Return [X, Y] of the center of cell containing provided text 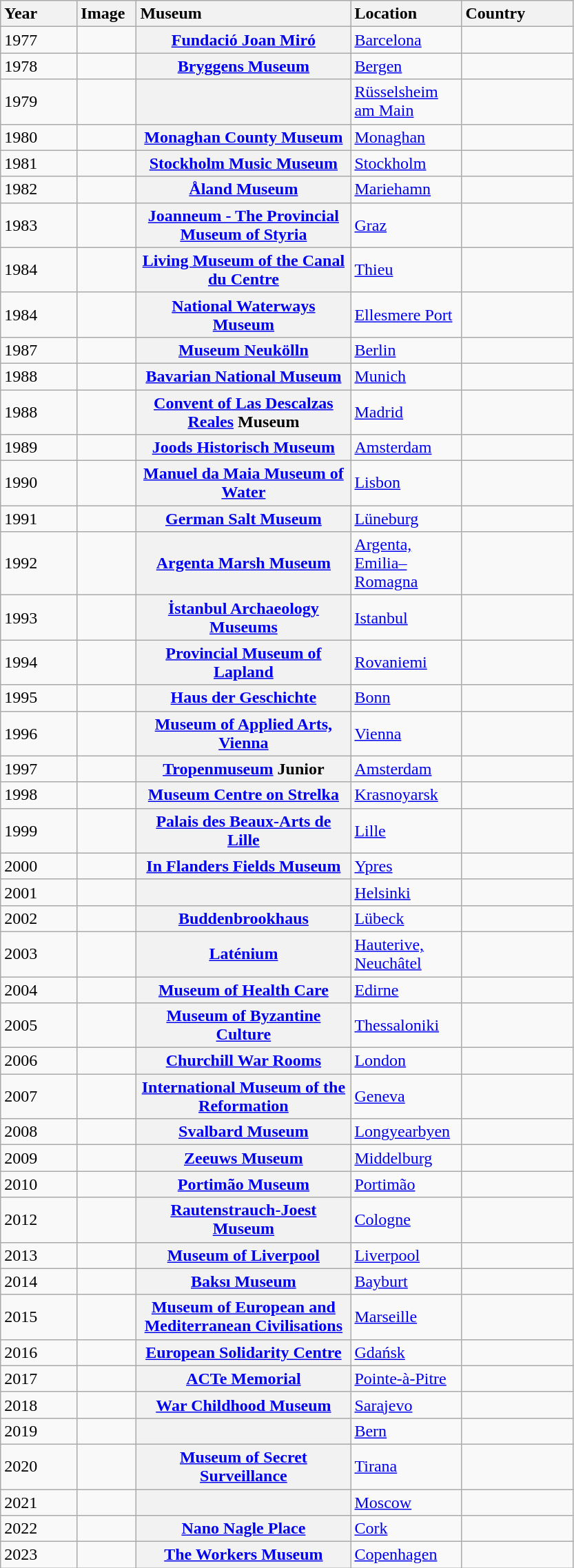
Museum [244, 14]
2023 [39, 1555]
Monaghan County Museum [244, 137]
Convent of Las Descalzas Reales Museum [244, 412]
Copenhagen [407, 1555]
1981 [39, 163]
Bryggens Museum [244, 66]
1990 [39, 484]
Stockholm [407, 163]
1987 [39, 350]
Stockholm Music Museum [244, 163]
Tropenmuseum Junior [244, 769]
2002 [39, 918]
1999 [39, 831]
1998 [39, 795]
1983 [39, 225]
1995 [39, 698]
Bayburt [407, 1281]
İstanbul Archaeology Museums [244, 617]
Thessaloniki [407, 1025]
Hauterive, Neuchâtel [407, 953]
2020 [39, 1466]
Gdańsk [407, 1352]
Rüsselsheim am Main [407, 102]
Cork [407, 1529]
Lille [407, 831]
2013 [39, 1255]
Museum of Health Care [244, 990]
Museum Centre on Strelka [244, 795]
European Solidarity Centre [244, 1352]
Country [517, 14]
Haus der Geschichte [244, 698]
Mariehamn [407, 189]
1992 [39, 564]
Joods Historisch Museum [244, 448]
Museum of Byzantine Culture [244, 1025]
Museum of European and Mediterranean Civilisations [244, 1317]
2009 [39, 1158]
Middelburg [407, 1158]
Sarajevo [407, 1405]
Location [407, 14]
Edirne [407, 990]
Pointe-à-Pitre [407, 1379]
Istanbul [407, 617]
Bergen [407, 66]
Madrid [407, 412]
2019 [39, 1431]
1993 [39, 617]
Baksı Museum [244, 1281]
The Workers Museum [244, 1555]
Argenta Marsh Museum [244, 564]
Bonn [407, 698]
2005 [39, 1025]
Svalbard Museum [244, 1132]
1978 [39, 66]
Laténium [244, 953]
Marseille [407, 1317]
2022 [39, 1529]
Munich [407, 376]
Museum Neukölln [244, 350]
Helsinki [407, 892]
2014 [39, 1281]
Churchill War Rooms [244, 1061]
Palais des Beaux-Arts de Lille [244, 831]
2012 [39, 1219]
In Flanders Fields Museum [244, 866]
Krasnoyarsk [407, 795]
Museum of Liverpool [244, 1255]
Rovaniemi [407, 663]
1991 [39, 519]
2006 [39, 1061]
Lübeck [407, 918]
1977 [39, 40]
1996 [39, 733]
Portimão [407, 1184]
London [407, 1061]
2010 [39, 1184]
Rautenstrauch-Joest Museum [244, 1219]
2000 [39, 866]
Ellesmere Port [407, 314]
Manuel da Maia Museum of Water [244, 484]
Graz [407, 225]
Nano Nagle Place [244, 1529]
Zeeuws Museum [244, 1158]
Berlin [407, 350]
Tirana [407, 1466]
1994 [39, 663]
1982 [39, 189]
1997 [39, 769]
2018 [39, 1405]
Barcelona [407, 40]
2004 [39, 990]
Åland Museum [244, 189]
Longyearbyen [407, 1132]
ACTe Memorial [244, 1379]
2008 [39, 1132]
2016 [39, 1352]
Thieu [407, 270]
2021 [39, 1503]
Liverpool [407, 1255]
Portimão Museum [244, 1184]
Lüneburg [407, 519]
Argenta, Emilia–Romagna [407, 564]
Fundació Joan Miró [244, 40]
Bern [407, 1431]
Provincial Museum of Lapland [244, 663]
2007 [39, 1097]
Monaghan [407, 137]
Joanneum - The Provincial Museum of Styria [244, 225]
Geneva [407, 1097]
Moscow [407, 1503]
2003 [39, 953]
Museum of Secret Surveillance [244, 1466]
Lisbon [407, 484]
Cologne [407, 1219]
Image [107, 14]
2017 [39, 1379]
Living Museum of the Canal du Centre [244, 270]
National Waterways Museum [244, 314]
Ypres [407, 866]
1989 [39, 448]
International Museum of the Reformation [244, 1097]
Buddenbrookhaus [244, 918]
1979 [39, 102]
Year [39, 14]
Vienna [407, 733]
1980 [39, 137]
2015 [39, 1317]
War Childhood Museum [244, 1405]
Museum of Applied Arts, Vienna [244, 733]
German Salt Museum [244, 519]
2001 [39, 892]
Bavarian National Museum [244, 376]
